Output the (X, Y) coordinate of the center of the cell containing the given text.  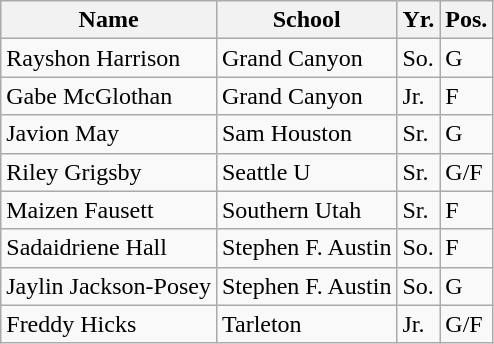
Riley Grigsby (109, 172)
Southern Utah (306, 210)
Freddy Hicks (109, 324)
Jaylin Jackson-Posey (109, 286)
Seattle U (306, 172)
Rayshon Harrison (109, 58)
Javion May (109, 134)
Name (109, 20)
Tarleton (306, 324)
Pos. (466, 20)
Sam Houston (306, 134)
Yr. (418, 20)
Gabe McGlothan (109, 96)
School (306, 20)
Maizen Fausett (109, 210)
Sadaidriene Hall (109, 248)
